Extract the [x, y] coordinate from the center of the cell holding the provided text.  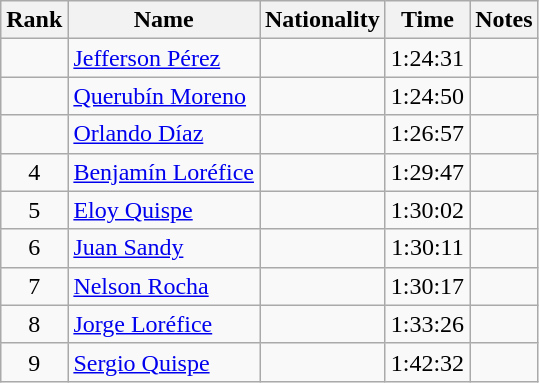
Sergio Quispe [164, 362]
Eloy Quispe [164, 210]
1:26:57 [427, 134]
1:30:17 [427, 286]
1:42:32 [427, 362]
Juan Sandy [164, 248]
8 [34, 324]
1:30:11 [427, 248]
Orlando Díaz [164, 134]
1:30:02 [427, 210]
5 [34, 210]
Name [164, 20]
1:33:26 [427, 324]
Nelson Rocha [164, 286]
Rank [34, 20]
6 [34, 248]
4 [34, 172]
Querubín Moreno [164, 96]
Jorge Loréfice [164, 324]
Benjamín Loréfice [164, 172]
Notes [504, 20]
7 [34, 286]
9 [34, 362]
Nationality [323, 20]
Jefferson Pérez [164, 58]
1:29:47 [427, 172]
Time [427, 20]
1:24:31 [427, 58]
1:24:50 [427, 96]
